Search for the cell housing the specified text and yield its [x, y] center coordinate. 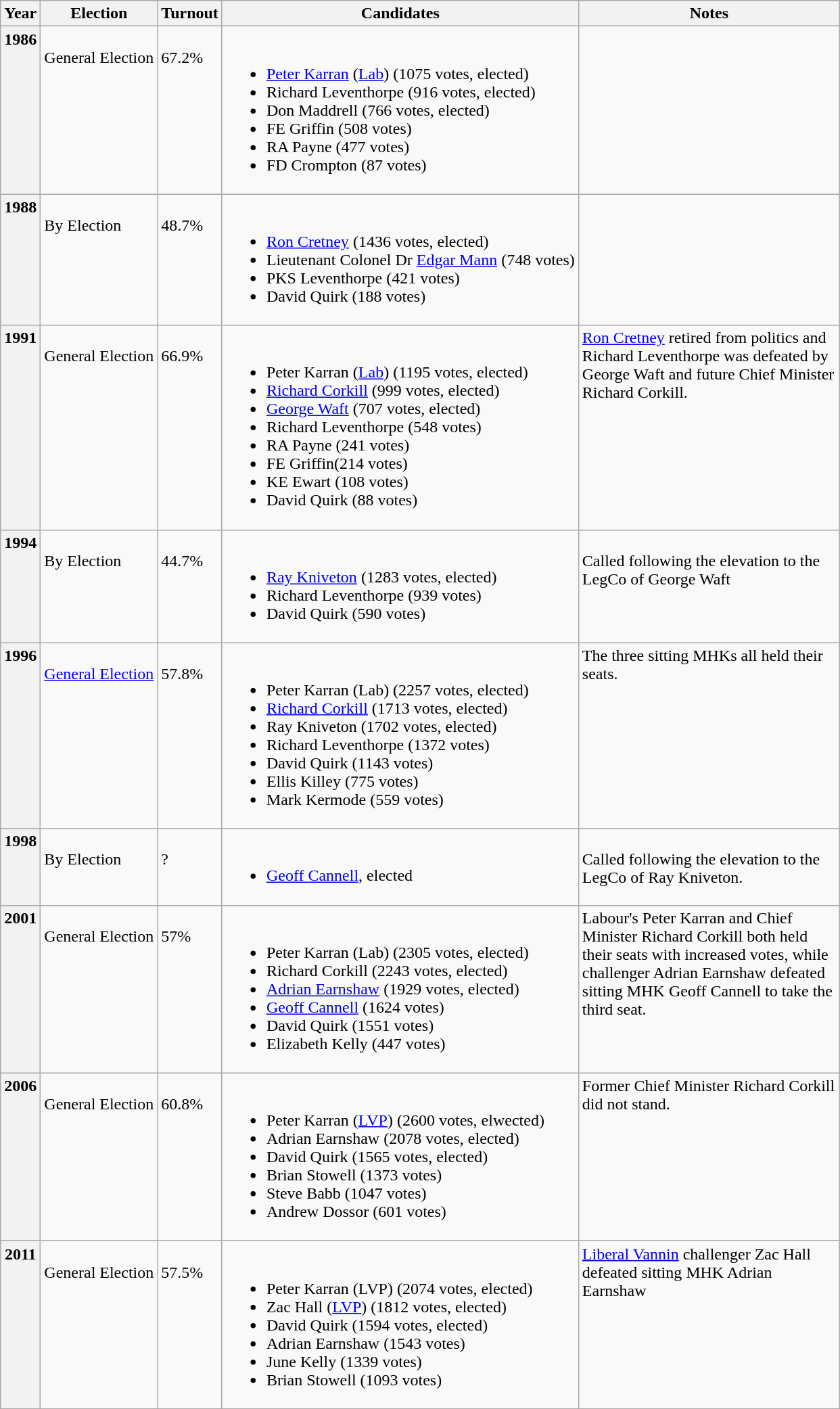
Ron Cretney retired from politics and Richard Leventhorpe was defeated by George Waft and future Chief Minister Richard Corkill. [709, 428]
Called following the elevation to the LegCo of George Waft [709, 586]
Called following the elevation to the LegCo of Ray Kniveton. [709, 867]
2011 [20, 1324]
Ron Cretney (1436 votes, elected)Lieutenant Colonel Dr Edgar Mann (748 votes)PKS Leventhorpe (421 votes)David Quirk (188 votes) [400, 260]
Turnout [190, 14]
60.8% [190, 1157]
1996 [20, 736]
67.2% [190, 110]
Geoff Cannell, elected [400, 867]
Candidates [400, 14]
1998 [20, 867]
44.7% [190, 586]
66.9% [190, 428]
Liberal Vannin challenger Zac Hall defeated sitting MHK Adrian Earnshaw [709, 1324]
? [190, 867]
2001 [20, 989]
1994 [20, 586]
1991 [20, 428]
1988 [20, 260]
57% [190, 989]
Former Chief Minister Richard Corkill did not stand. [709, 1157]
1986 [20, 110]
57.5% [190, 1324]
Notes [709, 14]
Ray Kniveton (1283 votes, elected)Richard Leventhorpe (939 votes)David Quirk (590 votes) [400, 586]
Election [99, 14]
57.8% [190, 736]
2006 [20, 1157]
The three sitting MHKs all held their seats. [709, 736]
Year [20, 14]
48.7% [190, 260]
